From the cell containing the given text, extract its center point as [X, Y] coordinate. 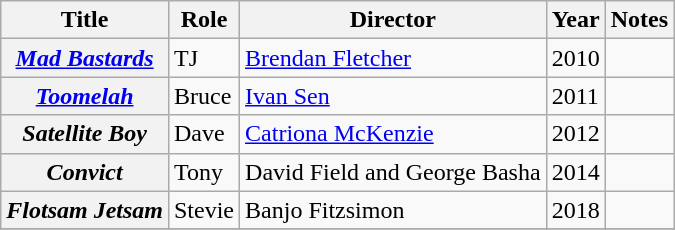
Toomelah [85, 96]
2014 [576, 172]
Satellite Boy [85, 134]
2010 [576, 58]
2011 [576, 96]
Mad Bastards [85, 58]
2012 [576, 134]
Notes [639, 20]
Stevie [204, 210]
Flotsam Jetsam [85, 210]
Tony [204, 172]
Banjo Fitzsimon [394, 210]
David Field and George Basha [394, 172]
Year [576, 20]
Convict [85, 172]
Ivan Sen [394, 96]
Brendan Fletcher [394, 58]
Director [394, 20]
Catriona McKenzie [394, 134]
TJ [204, 58]
2018 [576, 210]
Dave [204, 134]
Role [204, 20]
Bruce [204, 96]
Title [85, 20]
